Locate the cell with the specified text and output its [X, Y] center coordinate. 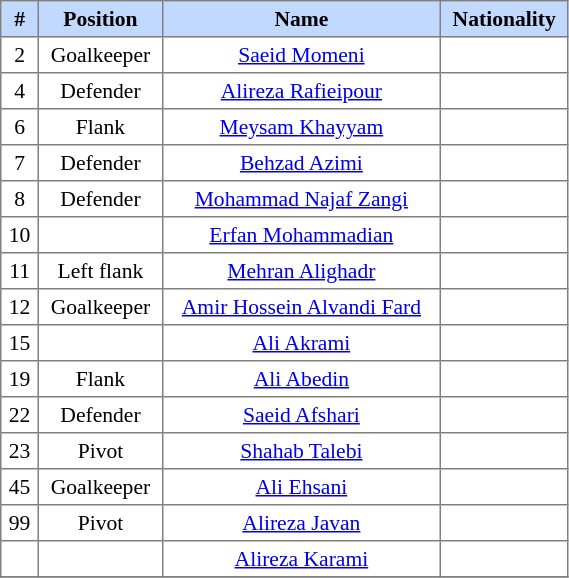
Mohammad Najaf Zangi [301, 199]
10 [20, 235]
Alireza Rafieipour [301, 91]
Ali Abedin [301, 379]
6 [20, 127]
Nationality [504, 19]
Ali Akrami [301, 343]
22 [20, 415]
Amir Hossein Alvandi Fard [301, 307]
4 [20, 91]
Mehran Alighadr [301, 271]
Behzad Azimi [301, 163]
11 [20, 271]
2 [20, 55]
Saeid Afshari [301, 415]
Left flank [100, 271]
Position [100, 19]
12 [20, 307]
99 [20, 523]
8 [20, 199]
Ali Ehsani [301, 487]
15 [20, 343]
7 [20, 163]
23 [20, 451]
Shahab Talebi [301, 451]
Alireza Karami [301, 559]
45 [20, 487]
Erfan Mohammadian [301, 235]
Alireza Javan [301, 523]
Meysam Khayyam [301, 127]
# [20, 19]
19 [20, 379]
Saeid Momeni [301, 55]
Name [301, 19]
